Identify which cell holds the provided text, then report its (x, y) central coordinate. 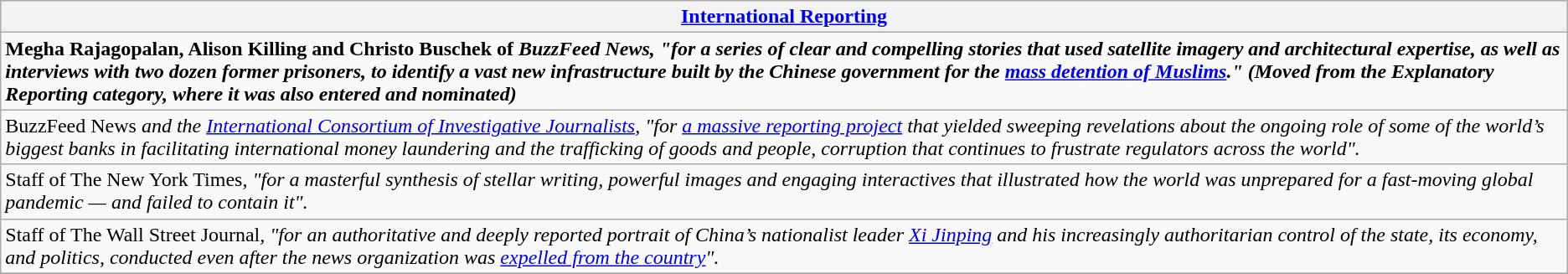
International Reporting (784, 17)
